Capture the cell that displays the provided text and extract its [x, y] central coordinate. 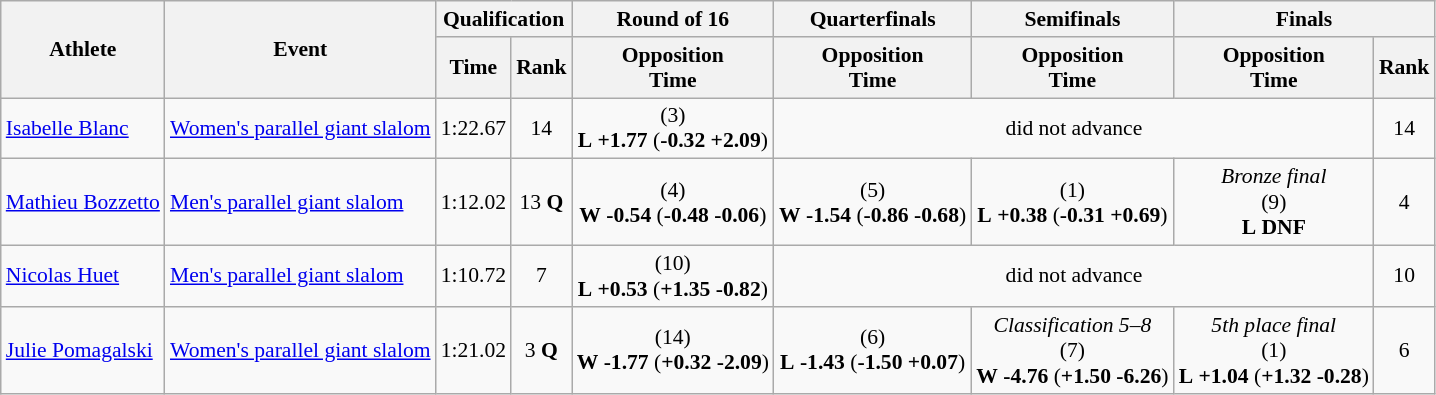
Mathieu Bozzetto [83, 202]
5th place final (1)L +1.04 (+1.32 -0.28) [1274, 350]
1:10.72 [474, 276]
Quarterfinals [872, 19]
1:22.67 [474, 128]
1:21.02 [474, 350]
(6)L -1.43 (-1.50 +0.07) [872, 350]
Event [300, 50]
Nicolas Huet [83, 276]
Bronze final (9)L DNF [1274, 202]
3 Q [542, 350]
(5)W -1.54 (-0.86 -0.68) [872, 202]
Round of 16 [673, 19]
Isabelle Blanc [83, 128]
Time [474, 68]
Athlete [83, 50]
(10)L +0.53 (+1.35 -0.82) [673, 276]
13 Q [542, 202]
Finals [1304, 19]
(3)L +1.77 (-0.32 +2.09) [673, 128]
Julie Pomagalski [83, 350]
6 [1404, 350]
4 [1404, 202]
10 [1404, 276]
7 [542, 276]
(1)L +0.38 (-0.31 +0.69) [1072, 202]
Qualification [504, 19]
1:12.02 [474, 202]
Semifinals [1072, 19]
(4)W -0.54 (-0.48 -0.06) [673, 202]
(14)W -1.77 (+0.32 -2.09) [673, 350]
Classification 5–8 (7)W -4.76 (+1.50 -6.26) [1072, 350]
